Find where the given text appears and provide that cell's center as [X, Y] coordinate. 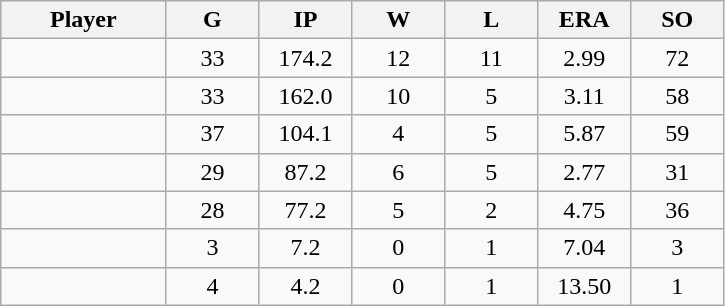
59 [678, 134]
162.0 [306, 96]
28 [212, 210]
31 [678, 172]
4.2 [306, 286]
6 [398, 172]
11 [492, 58]
W [398, 20]
3.11 [584, 96]
77.2 [306, 210]
Player [84, 20]
58 [678, 96]
12 [398, 58]
7.2 [306, 248]
87.2 [306, 172]
37 [212, 134]
7.04 [584, 248]
13.50 [584, 286]
5.87 [584, 134]
72 [678, 58]
36 [678, 210]
ERA [584, 20]
2 [492, 210]
G [212, 20]
29 [212, 172]
L [492, 20]
SO [678, 20]
4.75 [584, 210]
2.99 [584, 58]
10 [398, 96]
2.77 [584, 172]
IP [306, 20]
174.2 [306, 58]
104.1 [306, 134]
